Capture the cell that displays the provided text and extract its [x, y] central coordinate. 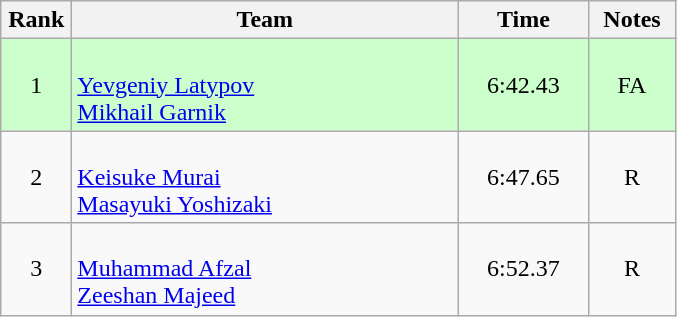
Keisuke MuraiMasayuki Yoshizaki [265, 177]
Yevgeniy LatypovMikhail Garnik [265, 85]
3 [36, 269]
Notes [632, 20]
FA [632, 85]
6:47.65 [524, 177]
6:42.43 [524, 85]
Rank [36, 20]
Team [265, 20]
2 [36, 177]
6:52.37 [524, 269]
Time [524, 20]
1 [36, 85]
Muhammad AfzalZeeshan Majeed [265, 269]
